Provide the [X, Y] coordinate of the cell's center where the given text is located.  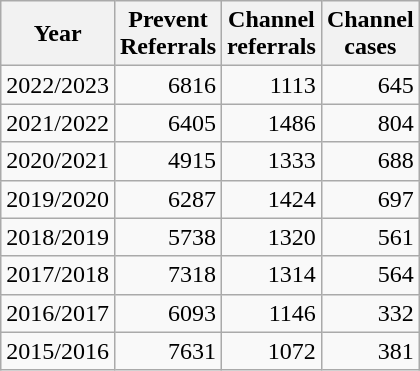
1146 [272, 313]
5738 [168, 237]
688 [370, 161]
1314 [272, 275]
4915 [168, 161]
697 [370, 199]
1072 [272, 351]
6287 [168, 199]
6816 [168, 85]
7318 [168, 275]
2020/2021 [58, 161]
7631 [168, 351]
Year [58, 34]
2015/2016 [58, 351]
2018/2019 [58, 237]
564 [370, 275]
Prevent Referrals [168, 34]
2021/2022 [58, 123]
1320 [272, 237]
804 [370, 123]
2019/2020 [58, 199]
381 [370, 351]
645 [370, 85]
6093 [168, 313]
2022/2023 [58, 85]
332 [370, 313]
Channel cases [370, 34]
2016/2017 [58, 313]
2017/2018 [58, 275]
Channel referrals [272, 34]
1113 [272, 85]
1486 [272, 123]
1424 [272, 199]
6405 [168, 123]
561 [370, 237]
1333 [272, 161]
